Find where the given text appears and provide that cell's center as (x, y) coordinate. 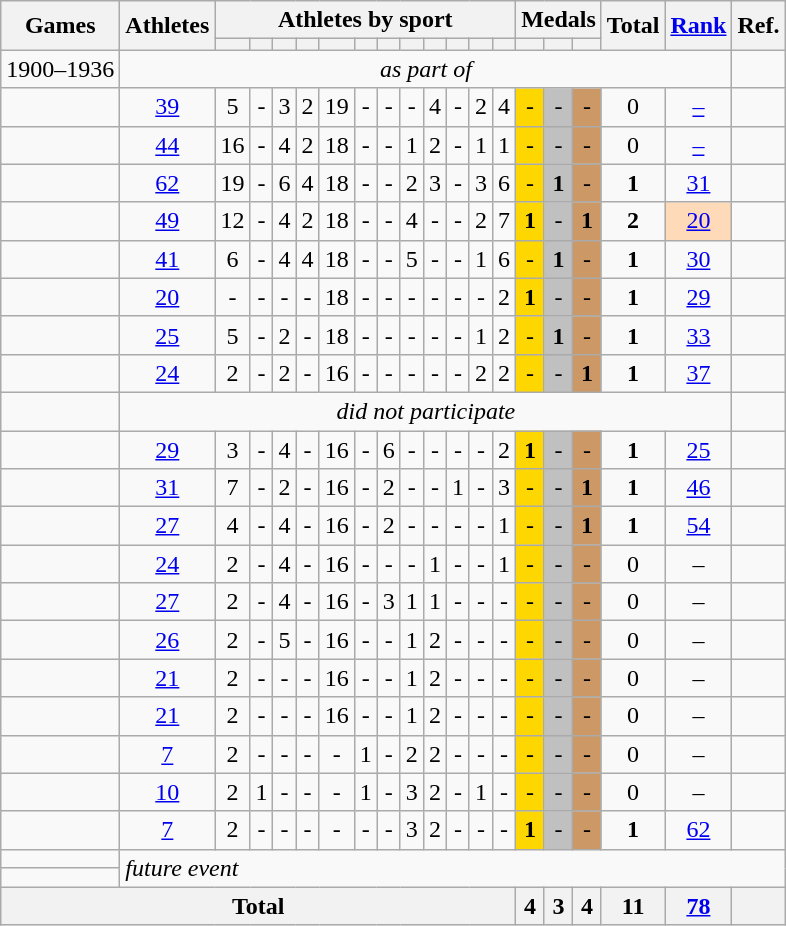
Rank (698, 26)
33 (698, 335)
44 (168, 145)
46 (698, 488)
49 (168, 221)
as part of (426, 69)
54 (698, 526)
did not participate (426, 411)
Medals (559, 20)
12 (232, 221)
10 (168, 792)
39 (168, 107)
41 (168, 259)
Athletes (168, 26)
Athletes by sport (366, 20)
30 (698, 259)
37 (698, 373)
Ref. (758, 26)
future event (452, 868)
11 (633, 906)
78 (698, 906)
1900–1936 (60, 69)
26 (168, 640)
Games (60, 26)
